Return [x, y] of the center of cell containing provided text 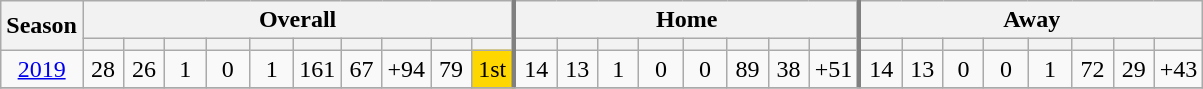
Overall [298, 20]
1st [494, 69]
Away [1031, 20]
28 [102, 69]
29 [1134, 69]
+51 [834, 69]
Home [686, 20]
Season [42, 26]
38 [788, 69]
+43 [1178, 69]
67 [362, 69]
72 [1092, 69]
79 [452, 69]
+94 [406, 69]
2019 [42, 69]
89 [748, 69]
26 [144, 69]
161 [318, 69]
